Provide the (X, Y) coordinate of the cell's center where the given text is located.  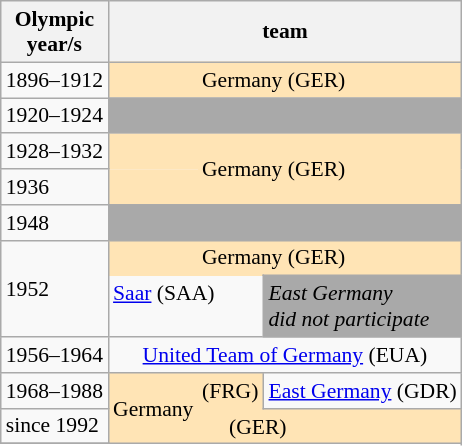
1956–1964 (54, 355)
1968–1988 (54, 391)
Germany (153, 408)
1952 (54, 288)
Olympicyear/s (54, 32)
1896–1912 (54, 80)
1920–1924 (54, 116)
East Germanydid not participate (362, 306)
United Team of Germany (EUA) (285, 355)
East Germany (GDR) (362, 391)
since 1992 (54, 426)
(GER) (330, 426)
1936 (54, 187)
1948 (54, 223)
1928–1932 (54, 152)
Saar (SAA) (186, 306)
team (285, 32)
(FRG) (231, 391)
